Scan for the cell matching the given text and deliver its (x, y) coordinate at center. 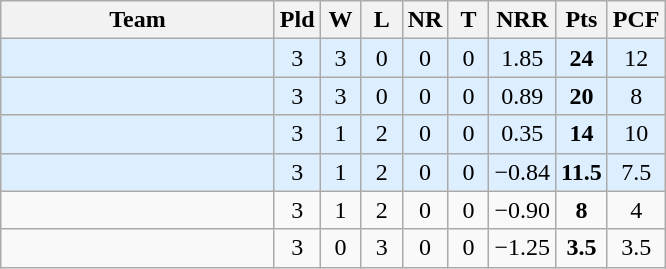
L (382, 20)
PCF (636, 20)
NRR (522, 20)
11.5 (582, 172)
W (340, 20)
−0.90 (522, 210)
T (468, 20)
7.5 (636, 172)
10 (636, 134)
14 (582, 134)
Pld (297, 20)
Team (138, 20)
12 (636, 58)
−1.25 (522, 248)
4 (636, 210)
NR (425, 20)
0.89 (522, 96)
0.35 (522, 134)
−0.84 (522, 172)
Pts (582, 20)
1.85 (522, 58)
20 (582, 96)
24 (582, 58)
